Locate the cell with the specified text and output its (X, Y) center coordinate. 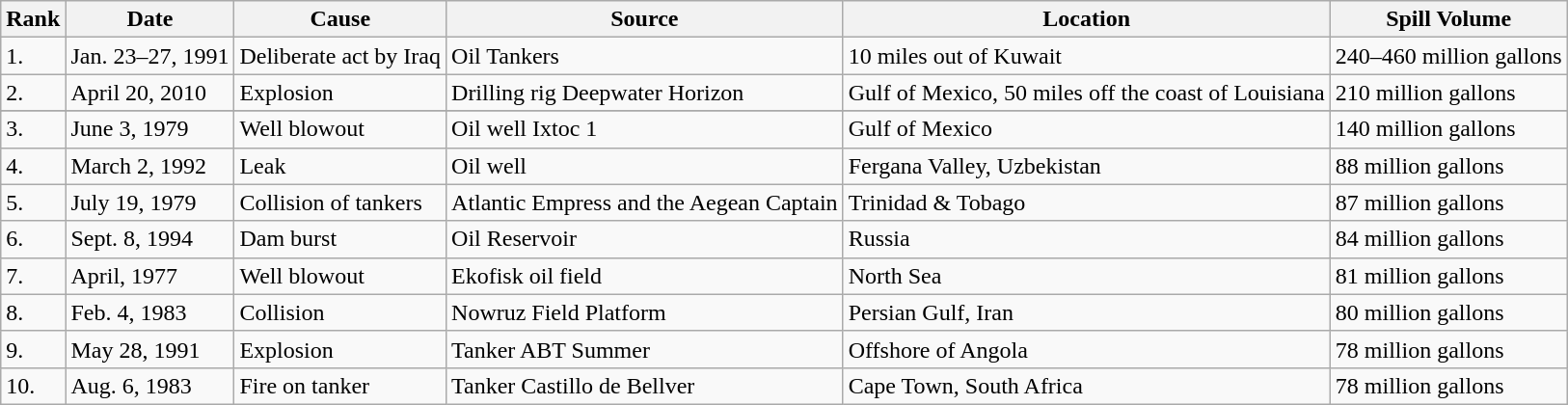
Dam burst (340, 239)
Deliberate act by Iraq (340, 56)
Atlantic Empress and the Aegean Captain (645, 202)
210 million gallons (1448, 93)
Drilling rig Deepwater Horizon (645, 93)
87 million gallons (1448, 202)
Oil well Ixtoc 1 (645, 129)
Fire on tanker (340, 386)
81 million gallons (1448, 276)
Sept. 8, 1994 (150, 239)
Oil well (645, 166)
7. (33, 276)
Oil Reservoir (645, 239)
4. (33, 166)
North Sea (1086, 276)
140 million gallons (1448, 129)
Russia (1086, 239)
Tanker ABT Summer (645, 349)
8. (33, 312)
80 million gallons (1448, 312)
Gulf of Mexico (1086, 129)
5. (33, 202)
Rank (33, 19)
9. (33, 349)
March 2, 1992 (150, 166)
April, 1977 (150, 276)
Fergana Valley, Uzbekistan (1086, 166)
6. (33, 239)
Source (645, 19)
240–460 million gallons (1448, 56)
Jan. 23–27, 1991 (150, 56)
10. (33, 386)
Aug. 6, 1983 (150, 386)
July 19, 1979 (150, 202)
88 million gallons (1448, 166)
Trinidad & Tobago (1086, 202)
Offshore of Angola (1086, 349)
Cape Town, South Africa (1086, 386)
June 3, 1979 (150, 129)
2. (33, 93)
Gulf of Mexico, 50 miles off the coast of Louisiana (1086, 93)
Leak (340, 166)
Oil Tankers (645, 56)
Collision of tankers (340, 202)
Location (1086, 19)
Tanker Castillo de Bellver (645, 386)
Spill Volume (1448, 19)
Ekofisk oil field (645, 276)
Persian Gulf, Iran (1086, 312)
April 20, 2010 (150, 93)
3. (33, 129)
1. (33, 56)
84 million gallons (1448, 239)
Collision (340, 312)
Cause (340, 19)
May 28, 1991 (150, 349)
10 miles out of Kuwait (1086, 56)
Feb. 4, 1983 (150, 312)
Nowruz Field Platform (645, 312)
Date (150, 19)
